Output the [x, y] coordinate of the center of the cell containing the given text.  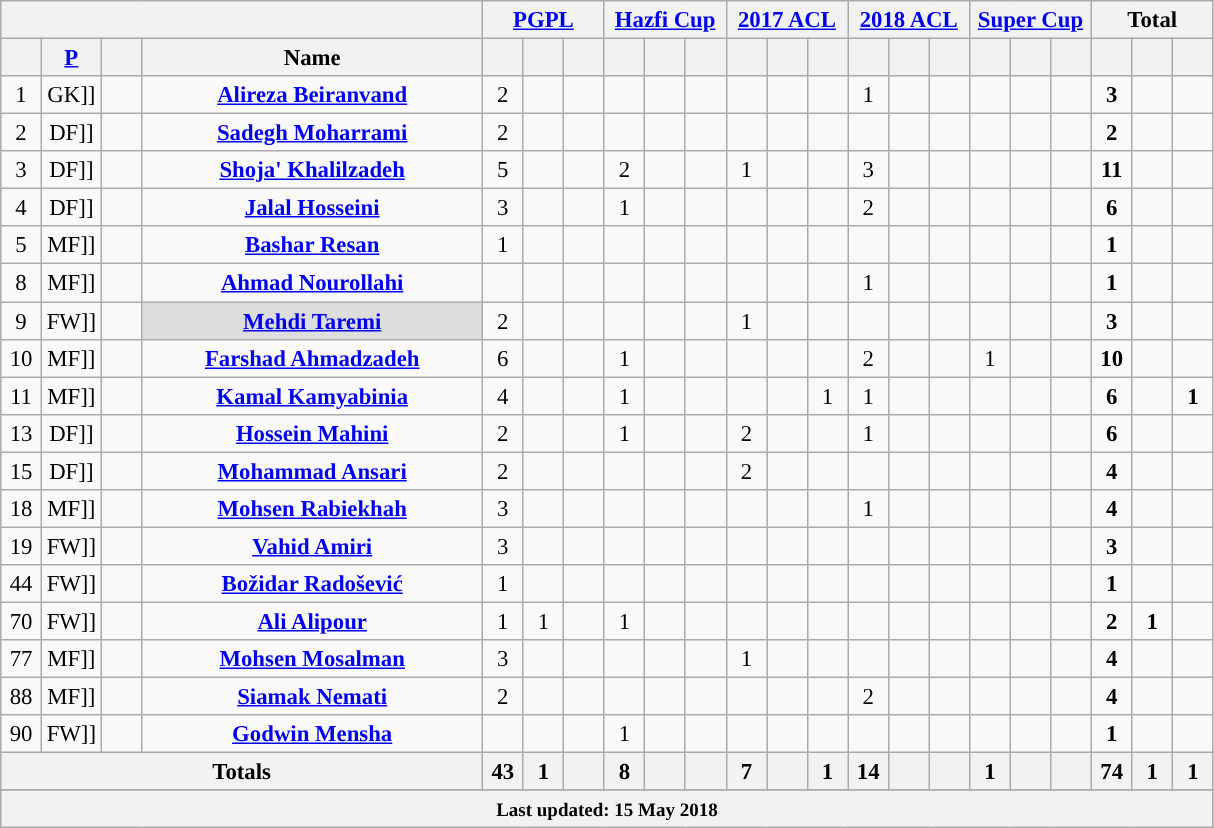
2018 ACL [909, 20]
PGPL [543, 20]
Bashar Resan [312, 245]
Farshad Ahmadzadeh [312, 358]
74 [1112, 772]
14 [868, 772]
Totals [242, 772]
44 [22, 584]
90 [22, 734]
Mohammad Ansari [312, 471]
Vahid Amiri [312, 546]
P [71, 58]
Super Cup [1031, 20]
Hazfi Cup [665, 20]
Ali Alipour [312, 621]
Mohsen Rabiekhah [312, 509]
Mehdi Taremi [312, 321]
70 [22, 621]
Kamal Kamyabinia [312, 396]
9 [22, 321]
43 [502, 772]
Last updated: 15 May 2018 [607, 809]
Mohsen Mosalman [312, 659]
13 [22, 433]
Shoja' Khalilzadeh [312, 170]
18 [22, 509]
88 [22, 697]
Hossein Mahini [312, 433]
Sadegh Moharrami [312, 133]
19 [22, 546]
Siamak Nemati [312, 697]
77 [22, 659]
15 [22, 471]
Name [312, 58]
2017 ACL [787, 20]
7 [746, 772]
Godwin Mensha [312, 734]
Jalal Hosseini [312, 208]
Ahmad Nourollahi [312, 283]
GK]] [71, 95]
Total [1152, 20]
Božidar Radošević [312, 584]
Alireza Beiranvand [312, 95]
